Output the [x, y] coordinate of the center of the cell containing the given text.  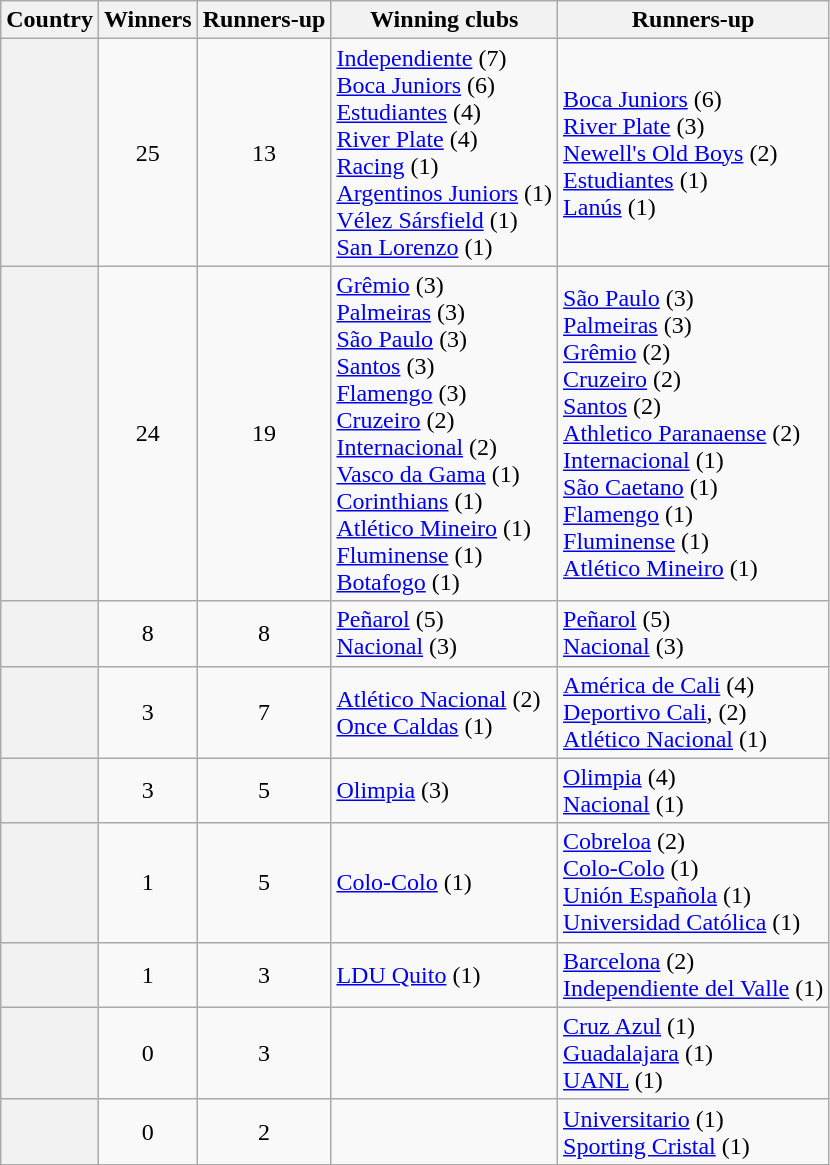
Independiente (7)Boca Juniors (6)Estudiantes (4)River Plate (4)Racing (1)Argentinos Juniors (1)Vélez Sársfield (1)San Lorenzo (1) [444, 152]
Colo-Colo (1) [444, 882]
Winning clubs [444, 20]
Barcelona (2)Independiente del Valle (1) [694, 974]
24 [148, 434]
LDU Quito (1) [444, 974]
Atlético Nacional (2)Once Caldas (1) [444, 712]
Winners [148, 20]
Cobreloa (2)Colo-Colo (1)Unión Española (1)Universidad Católica (1) [694, 882]
Boca Juniors (6)River Plate (3)Newell's Old Boys (2)Estudiantes (1)Lanús (1) [694, 152]
13 [264, 152]
América de Cali (4)Deportivo Cali, (2)Atlético Nacional (1) [694, 712]
Cruz Azul (1)Guadalajara (1)UANL (1) [694, 1053]
19 [264, 434]
2 [264, 1132]
7 [264, 712]
Country [50, 20]
Universitario (1)Sporting Cristal (1) [694, 1132]
25 [148, 152]
Olimpia (3) [444, 790]
Olimpia (4)Nacional (1) [694, 790]
